Pinpoint the cell where the given text exists, returning its (X, Y) midpoint coordinate. 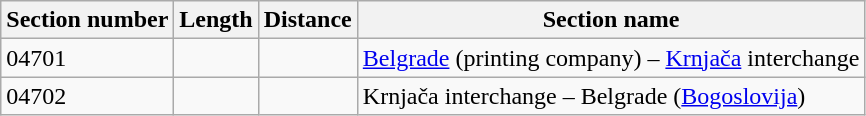
Krnjača interchange – Belgrade (Bogoslovija) (611, 96)
04702 (88, 96)
04701 (88, 58)
Belgrade (printing company) – Krnjača interchange (611, 58)
Distance (308, 20)
Section number (88, 20)
Length (216, 20)
Section name (611, 20)
